Return [x, y] of the center of cell containing provided text 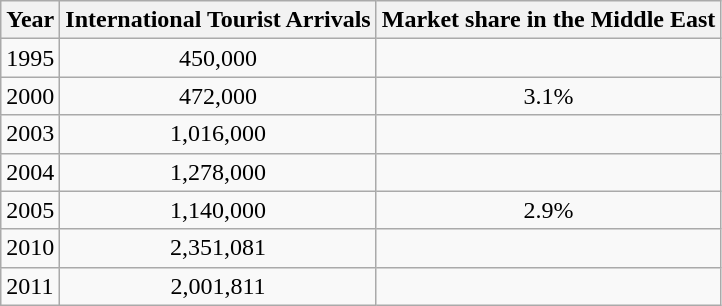
Year [30, 20]
2004 [30, 172]
1,016,000 [218, 134]
2011 [30, 286]
2003 [30, 134]
2005 [30, 210]
2.9% [548, 210]
2,351,081 [218, 248]
1,278,000 [218, 172]
450,000 [218, 58]
2000 [30, 96]
2010 [30, 248]
1995 [30, 58]
International Tourist Arrivals [218, 20]
2,001,811 [218, 286]
472,000 [218, 96]
1,140,000 [218, 210]
3.1% [548, 96]
Market share in the Middle East [548, 20]
